For the text-containing cell, return its midpoint in [x, y] coordinate format. 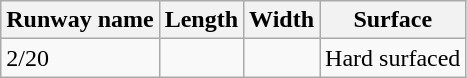
Length [201, 20]
2/20 [80, 58]
Runway name [80, 20]
Width [282, 20]
Surface [393, 20]
Hard surfaced [393, 58]
